Output the (x, y) coordinate of the center of the cell containing the given text.  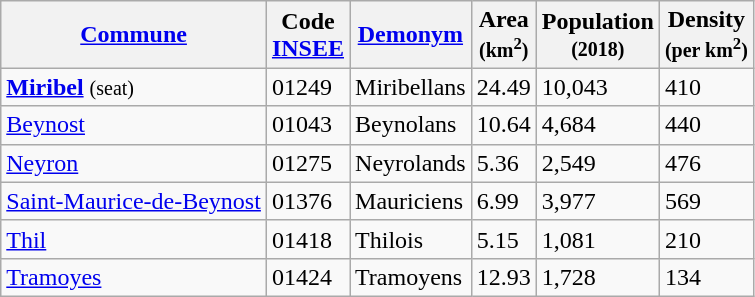
440 (706, 125)
10,043 (598, 87)
1,728 (598, 277)
10.64 (504, 125)
5.36 (504, 163)
4,684 (598, 125)
01275 (308, 163)
134 (706, 277)
Thil (134, 239)
Tramoyens (411, 277)
CodeINSEE (308, 34)
01424 (308, 277)
Commune (134, 34)
Saint-Maurice-de-Beynost (134, 201)
01043 (308, 125)
Mauriciens (411, 201)
Neyrolands (411, 163)
210 (706, 239)
569 (706, 201)
Miribel (seat) (134, 87)
Density(per km2) (706, 34)
2,549 (598, 163)
Neyron (134, 163)
476 (706, 163)
Area(km2) (504, 34)
24.49 (504, 87)
Beynolans (411, 125)
3,977 (598, 201)
Tramoyes (134, 277)
6.99 (504, 201)
Population(2018) (598, 34)
5.15 (504, 239)
01249 (308, 87)
Thilois (411, 239)
Beynost (134, 125)
01376 (308, 201)
Demonym (411, 34)
410 (706, 87)
01418 (308, 239)
12.93 (504, 277)
1,081 (598, 239)
Miribellans (411, 87)
